Pinpoint the cell where the given text exists, returning its [X, Y] midpoint coordinate. 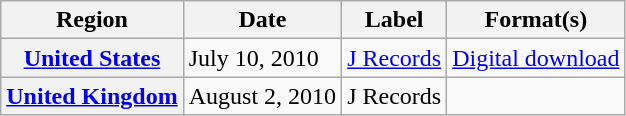
Date [262, 20]
United Kingdom [92, 96]
July 10, 2010 [262, 58]
Format(s) [536, 20]
United States [92, 58]
Label [394, 20]
Region [92, 20]
Digital download [536, 58]
August 2, 2010 [262, 96]
